Locate the cell with the specified text and output its (x, y) center coordinate. 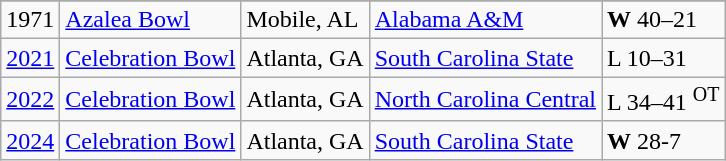
W 40–21 (664, 20)
Azalea Bowl (150, 20)
L 10–31 (664, 58)
North Carolina Central (485, 100)
L 34–41 OT (664, 100)
1971 (30, 20)
2022 (30, 100)
Mobile, AL (305, 20)
2024 (30, 140)
Alabama A&M (485, 20)
W 28-7 (664, 140)
2021 (30, 58)
